Capture the cell that displays the provided text and extract its (X, Y) central coordinate. 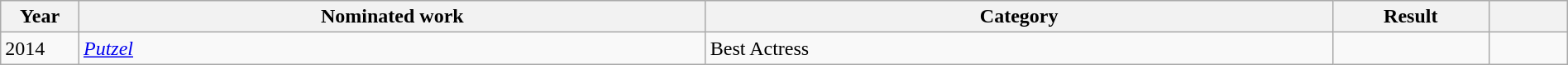
Result (1411, 17)
Year (40, 17)
2014 (40, 48)
Nominated work (392, 17)
Best Actress (1019, 48)
Category (1019, 17)
Putzel (392, 48)
